Locate the cell with the specified text and output its (x, y) center coordinate. 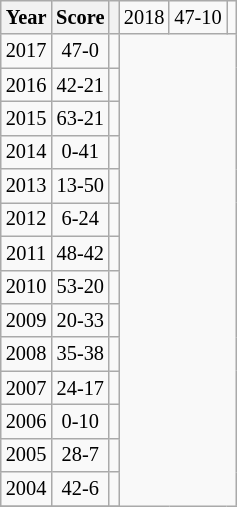
2018 (144, 18)
2010 (26, 287)
42-6 (80, 489)
0-41 (80, 152)
Year (26, 18)
47-0 (80, 51)
53-20 (80, 287)
35-38 (80, 354)
47-10 (198, 18)
48-42 (80, 253)
24-17 (80, 388)
2007 (26, 388)
2004 (26, 489)
6-24 (80, 220)
13-50 (80, 186)
2014 (26, 152)
2008 (26, 354)
28-7 (80, 455)
2011 (26, 253)
2006 (26, 422)
2016 (26, 85)
0-10 (80, 422)
42-21 (80, 85)
2017 (26, 51)
63-21 (80, 119)
2005 (26, 455)
Score (80, 18)
2012 (26, 220)
20-33 (80, 321)
2009 (26, 321)
2013 (26, 186)
2015 (26, 119)
